Output the [x, y] coordinate of the center of the cell containing the given text.  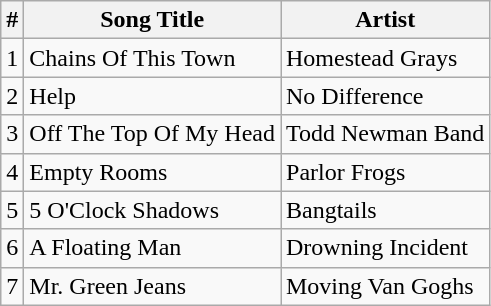
Bangtails [384, 210]
Todd Newman Band [384, 134]
6 [12, 248]
5 O'Clock Shadows [152, 210]
5 [12, 210]
Chains Of This Town [152, 58]
# [12, 20]
Off The Top Of My Head [152, 134]
No Difference [384, 96]
1 [12, 58]
Mr. Green Jeans [152, 286]
Drowning Incident [384, 248]
Homestead Grays [384, 58]
A Floating Man [152, 248]
Song Title [152, 20]
Help [152, 96]
3 [12, 134]
Empty Rooms [152, 172]
Moving Van Goghs [384, 286]
7 [12, 286]
2 [12, 96]
4 [12, 172]
Artist [384, 20]
Parlor Frogs [384, 172]
